Output the [x, y] coordinate of the center of the cell containing the given text.  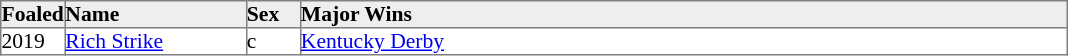
Name [156, 14]
Sex [273, 14]
c [273, 42]
Kentucky Derby [683, 42]
Foaled [33, 14]
Rich Strike [156, 42]
Major Wins [683, 14]
2019 [33, 42]
